Detect which cell encompasses the target text, then output its [x, y] center coordinate. 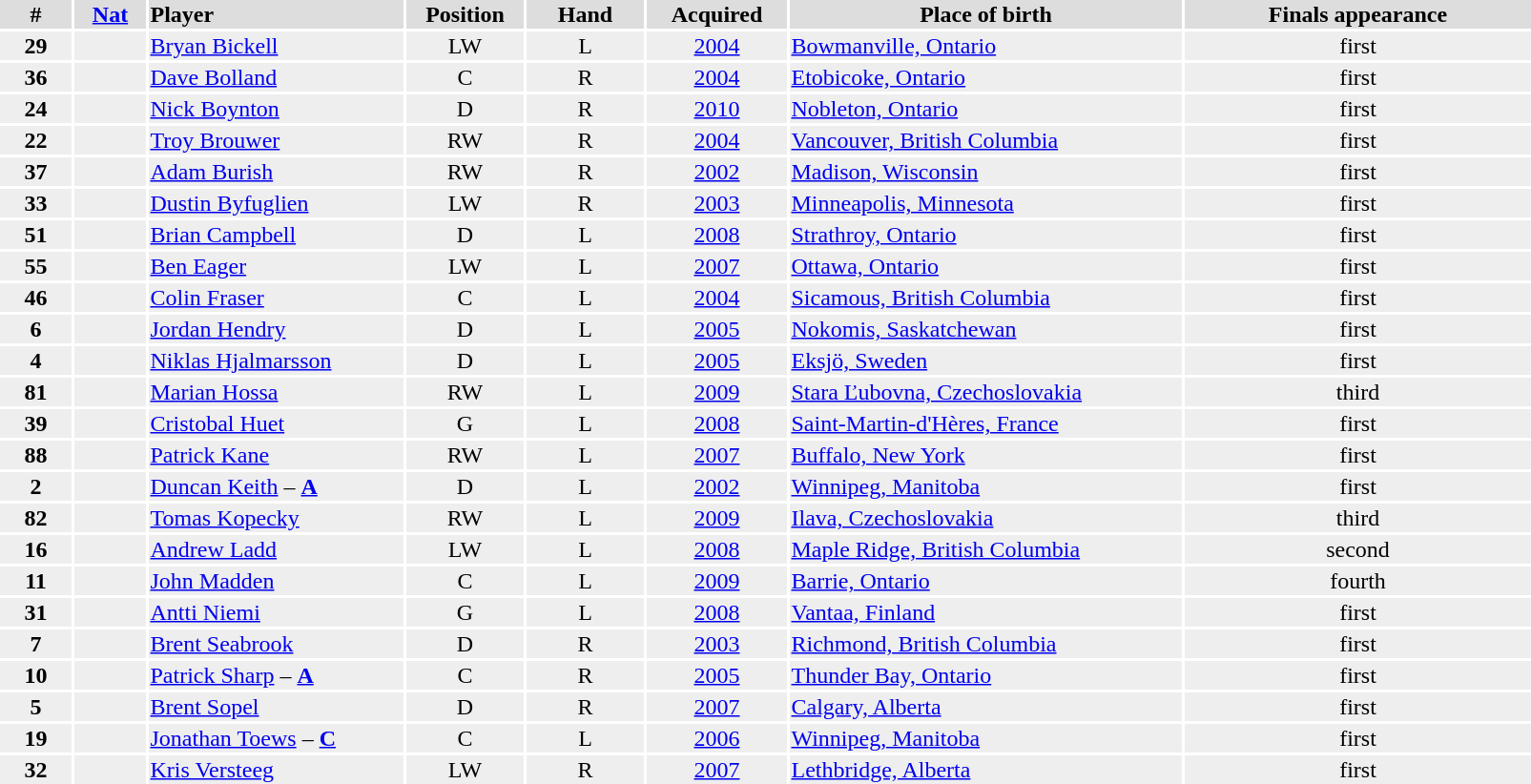
Hand [586, 14]
Strathroy, Ontario [986, 235]
# [36, 14]
Calgary, Alberta [986, 707]
46 [36, 298]
19 [36, 738]
Troy Brouwer [277, 140]
31 [36, 612]
Minneapolis, Minnesota [986, 203]
6 [36, 329]
32 [36, 770]
29 [36, 46]
Acquired [717, 14]
Vantaa, Finland [986, 612]
81 [36, 392]
Patrick Sharp – A [277, 675]
Jordan Hendry [277, 329]
2 [36, 486]
24 [36, 109]
Dustin Byfuglien [277, 203]
Eksjö, Sweden [986, 361]
Patrick Kane [277, 455]
Duncan Keith – A [277, 486]
Saint-Martin-d'Hères, France [986, 423]
2010 [717, 109]
Kris Versteeg [277, 770]
Nobleton, Ontario [986, 109]
36 [36, 77]
Bowmanville, Ontario [986, 46]
Finals appearance [1358, 14]
Richmond, British Columbia [986, 644]
Nokomis, Saskatchewan [986, 329]
39 [36, 423]
Vancouver, British Columbia [986, 140]
88 [36, 455]
Lethbridge, Alberta [986, 770]
fourth [1358, 581]
Dave Bolland [277, 77]
Buffalo, New York [986, 455]
Bryan Bickell [277, 46]
Marian Hossa [277, 392]
second [1358, 549]
Brent Sopel [277, 707]
11 [36, 581]
7 [36, 644]
Thunder Bay, Ontario [986, 675]
Madison, Wisconsin [986, 172]
Maple Ridge, British Columbia [986, 549]
82 [36, 518]
Tomas Kopecky [277, 518]
Adam Burish [277, 172]
5 [36, 707]
John Madden [277, 581]
2006 [717, 738]
Stara Ľubovna, Czechoslovakia [986, 392]
Sicamous, British Columbia [986, 298]
51 [36, 235]
Ottawa, Ontario [986, 266]
Antti Niemi [277, 612]
16 [36, 549]
Barrie, Ontario [986, 581]
Etobicoke, Ontario [986, 77]
33 [36, 203]
Andrew Ladd [277, 549]
Jonathan Toews – C [277, 738]
Nick Boynton [277, 109]
Place of birth [986, 14]
Brian Campbell [277, 235]
10 [36, 675]
Player [277, 14]
Cristobal Huet [277, 423]
Ben Eager [277, 266]
Colin Fraser [277, 298]
Position [466, 14]
Niklas Hjalmarsson [277, 361]
Brent Seabrook [277, 644]
37 [36, 172]
4 [36, 361]
22 [36, 140]
55 [36, 266]
Nat [111, 14]
Ilava, Czechoslovakia [986, 518]
